Capture the cell that displays the provided text and extract its (x, y) central coordinate. 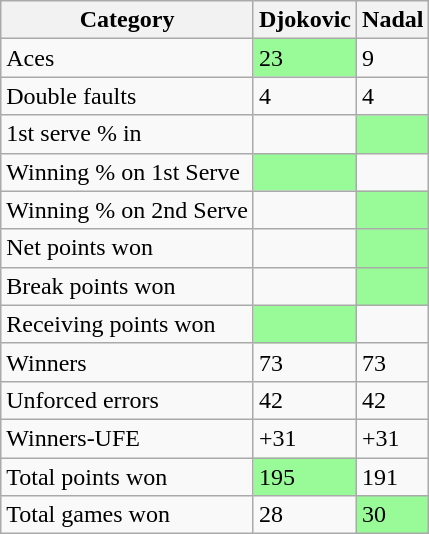
191 (393, 477)
Net points won (128, 248)
Receiving points won (128, 324)
Winning % on 1st Serve (128, 172)
30 (393, 515)
9 (393, 58)
Djokovic (304, 20)
Total points won (128, 477)
Double faults (128, 96)
28 (304, 515)
Aces (128, 58)
Category (128, 20)
195 (304, 477)
Winners-UFE (128, 438)
Nadal (393, 20)
Winners (128, 362)
Unforced errors (128, 400)
1st serve % in (128, 134)
Total games won (128, 515)
Winning % on 2nd Serve (128, 210)
23 (304, 58)
Break points won (128, 286)
